Find where the given text appears and provide that cell's center as [x, y] coordinate. 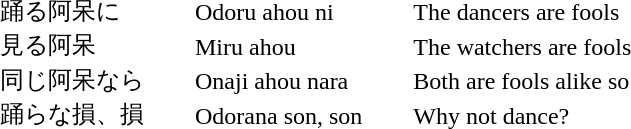
Miru ahou [302, 46]
同じ阿呆なら [96, 81]
Onaji ahou nara [302, 81]
見る阿呆 [96, 46]
